Pinpoint the cell where the given text exists, returning its [x, y] midpoint coordinate. 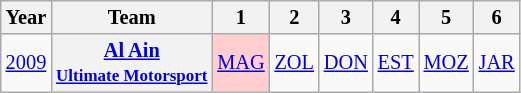
EST [396, 63]
Year [26, 17]
JAR [497, 63]
Team [132, 17]
3 [346, 17]
6 [497, 17]
2 [294, 17]
5 [446, 17]
4 [396, 17]
MAG [240, 63]
DON [346, 63]
2009 [26, 63]
ZOL [294, 63]
Al AinUltimate Motorsport [132, 63]
MOZ [446, 63]
1 [240, 17]
